Extract the [X, Y] coordinate from the center of the cell holding the provided text.  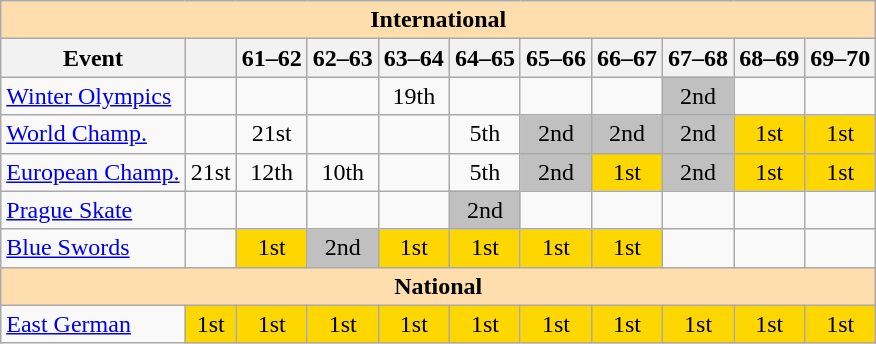
66–67 [626, 58]
Prague Skate [93, 210]
65–66 [556, 58]
East German [93, 324]
10th [342, 172]
19th [414, 96]
69–70 [840, 58]
63–64 [414, 58]
World Champ. [93, 134]
61–62 [272, 58]
European Champ. [93, 172]
62–63 [342, 58]
64–65 [484, 58]
67–68 [698, 58]
National [438, 286]
12th [272, 172]
Winter Olympics [93, 96]
68–69 [770, 58]
Event [93, 58]
Blue Swords [93, 248]
International [438, 20]
